Return the (X, Y) coordinate for the center point of the cell that contains the specified text.  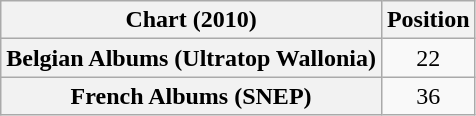
Position (428, 20)
Chart (2010) (192, 20)
French Albums (SNEP) (192, 96)
22 (428, 58)
36 (428, 96)
Belgian Albums (Ultratop Wallonia) (192, 58)
